From the cell containing the given text, extract its center point as (X, Y) coordinate. 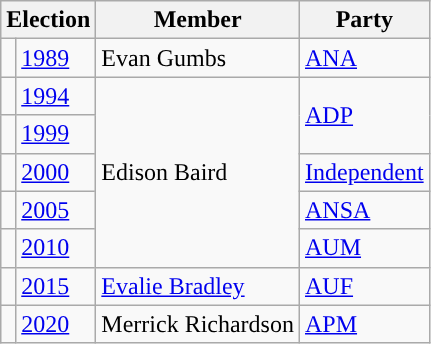
AUM (364, 248)
ANSA (364, 210)
AUF (364, 286)
Evalie Bradley (198, 286)
2015 (56, 286)
1999 (56, 134)
2000 (56, 172)
ANA (364, 58)
APM (364, 324)
2020 (56, 324)
Member (198, 20)
Merrick Richardson (198, 324)
Edison Baird (198, 172)
1989 (56, 58)
1994 (56, 96)
2010 (56, 248)
Election (48, 20)
2005 (56, 210)
Independent (364, 172)
ADP (364, 115)
Party (364, 20)
Evan Gumbs (198, 58)
